Output the [X, Y] coordinate of the center of the cell containing the given text.  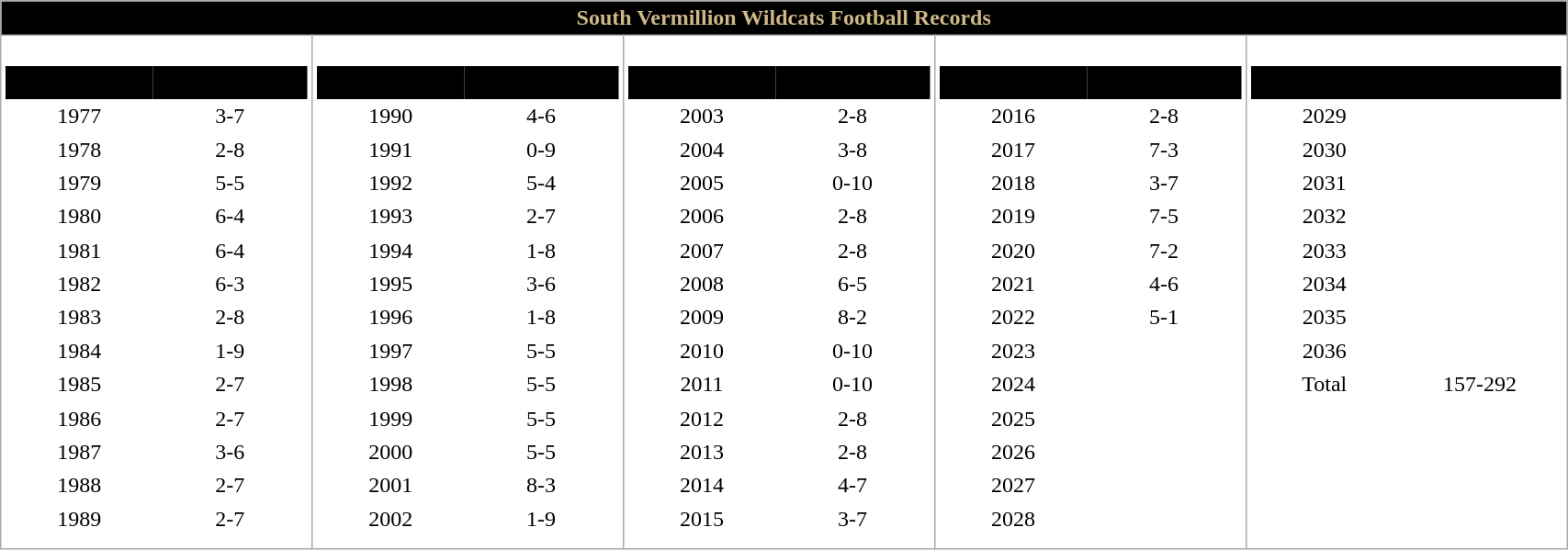
1986 [79, 419]
2019 [1013, 217]
2006 [702, 217]
1987 [79, 452]
2023 [1013, 351]
8-2 [852, 318]
5-4 [541, 184]
1982 [79, 285]
1977 [79, 116]
1996 [390, 318]
2016 [1013, 116]
3-8 [852, 149]
2009 [702, 318]
1997 [390, 351]
2018 [1013, 184]
1991 [390, 149]
1988 [79, 485]
2010 [702, 351]
2001 [390, 485]
2026 [1013, 452]
1981 [79, 250]
7-2 [1164, 250]
1985 [79, 384]
2022 [1013, 318]
Season Record 1990 4-6 1991 0-9 1992 5-4 1993 2-7 1994 1-8 1995 3-6 1996 1-8 1997 5-5 1998 5-5 1999 5-5 2000 5-5 2001 8-3 2002 1-9 [468, 293]
2035 [1325, 318]
157-292 [1480, 384]
6-3 [230, 285]
2000 [390, 452]
2033 [1325, 250]
2015 [702, 520]
7-3 [1164, 149]
2029 [1325, 116]
2024 [1013, 384]
2002 [390, 520]
2034 [1325, 285]
6-5 [852, 285]
Season Record 2016 2-8 2017 7-3 2018 3-7 2019 7-5 2020 7-2 2021 4-6 2022 5-1 2023 2024 2025 2026 2027 2028 [1089, 293]
2025 [1013, 419]
7-5 [1164, 217]
5-1 [1164, 318]
1979 [79, 184]
2014 [702, 485]
1980 [79, 217]
2013 [702, 452]
Season Record 2029 2030 2031 2032 2033 2034 2035 2036 Total 157-292 [1405, 293]
2030 [1325, 149]
2007 [702, 250]
2027 [1013, 485]
1998 [390, 384]
Season Record 2003 2-8 2004 3-8 2005 0-10 2006 2-8 2007 2-8 2008 6-5 2009 8-2 2010 0-10 2011 0-10 2012 2-8 2013 2-8 2014 4-7 2015 3-7 [779, 293]
2031 [1325, 184]
0-9 [541, 149]
1995 [390, 285]
2012 [702, 419]
2021 [1013, 285]
1990 [390, 116]
1978 [79, 149]
1994 [390, 250]
1999 [390, 419]
2036 [1325, 351]
1993 [390, 217]
2017 [1013, 149]
1983 [79, 318]
2028 [1013, 520]
2032 [1325, 217]
Season Record 1977 3-7 1978 2-8 1979 5-5 1980 6-4 1981 6-4 1982 6-3 1983 2-8 1984 1-9 1985 2-7 1986 2-7 1987 3-6 1988 2-7 1989 2-7 [156, 293]
2004 [702, 149]
1989 [79, 520]
2003 [702, 116]
Total [1325, 384]
8-3 [541, 485]
2005 [702, 184]
2020 [1013, 250]
2011 [702, 384]
South Vermillion Wildcats Football Records [784, 18]
2008 [702, 285]
4-7 [852, 485]
1984 [79, 351]
1992 [390, 184]
